Determine the [x, y] coordinate at the center of the cell enclosing the given text.  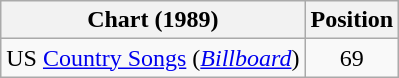
Position [352, 20]
69 [352, 58]
US Country Songs (Billboard) [153, 58]
Chart (1989) [153, 20]
